Determine the [x, y] coordinate at the center of the cell enclosing the given text.  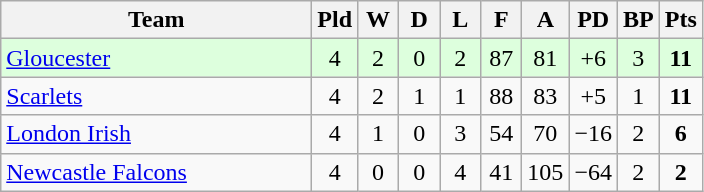
81 [546, 58]
Scarlets [156, 96]
L [460, 20]
PD [594, 20]
Newcastle Falcons [156, 172]
Pts [680, 20]
D [420, 20]
Gloucester [156, 58]
105 [546, 172]
70 [546, 134]
87 [502, 58]
Team [156, 20]
A [546, 20]
54 [502, 134]
41 [502, 172]
BP [638, 20]
83 [546, 96]
London Irish [156, 134]
−16 [594, 134]
W [378, 20]
+5 [594, 96]
Pld [335, 20]
F [502, 20]
−64 [594, 172]
+6 [594, 58]
6 [680, 134]
88 [502, 96]
